Detect which cell encompasses the target text, then output its (x, y) center coordinate. 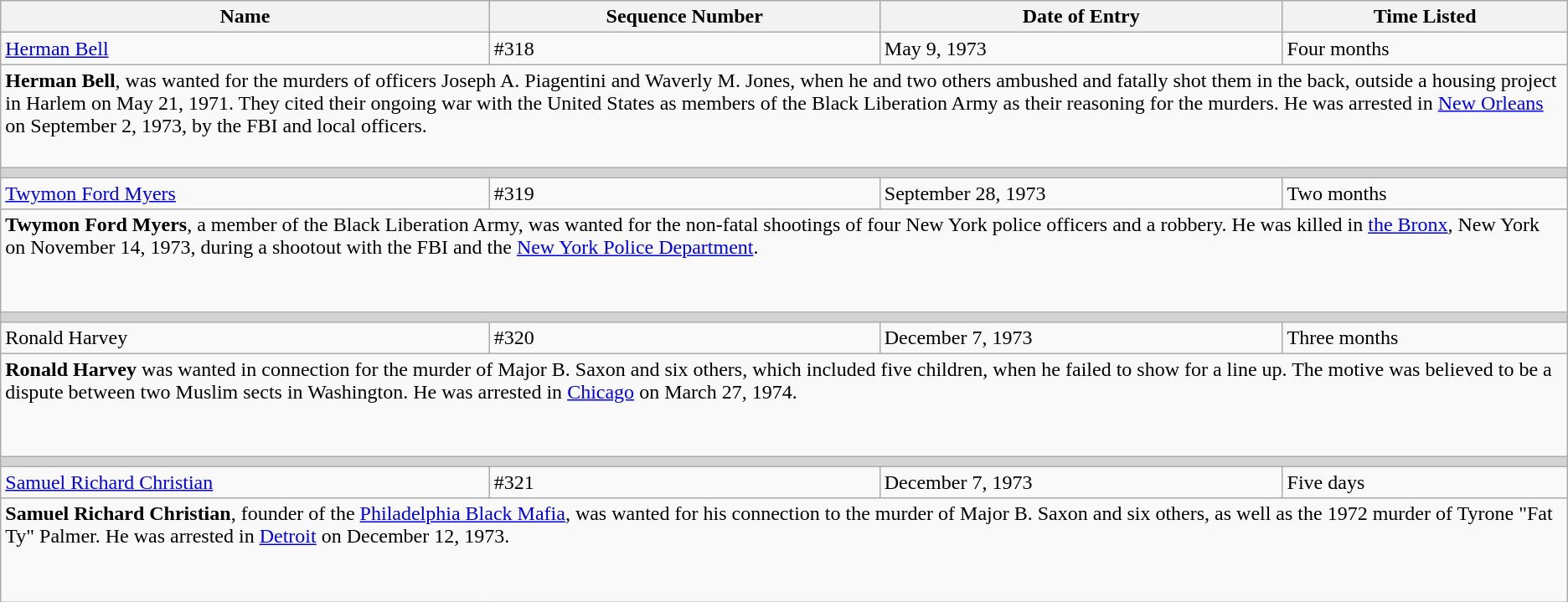
Name (245, 17)
Three months (1425, 337)
#320 (684, 337)
#319 (684, 193)
Four months (1425, 49)
Twymon Ford Myers (245, 193)
#318 (684, 49)
Time Listed (1425, 17)
May 9, 1973 (1081, 49)
Sequence Number (684, 17)
Samuel Richard Christian (245, 482)
Five days (1425, 482)
#321 (684, 482)
Date of Entry (1081, 17)
Two months (1425, 193)
Herman Bell (245, 49)
September 28, 1973 (1081, 193)
Ronald Harvey (245, 337)
